For the text-containing cell, return its midpoint in (X, Y) coordinate format. 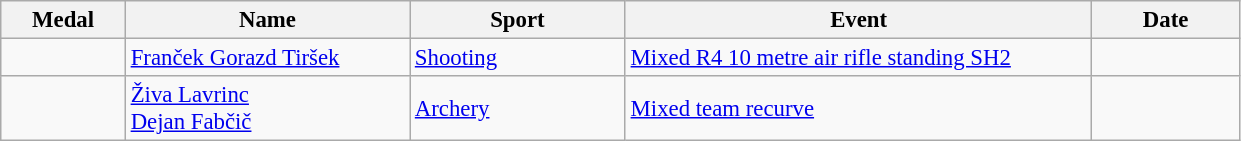
Shooting (518, 58)
Mixed team recurve (858, 108)
Sport (518, 20)
Mixed R4 10 metre air rifle standing SH2 (858, 58)
Archery (518, 108)
Date (1166, 20)
Živa Lavrinc Dejan Fabčič (267, 108)
Medal (64, 20)
Event (858, 20)
Name (267, 20)
Franček Gorazd Tiršek (267, 58)
